Determine the (X, Y) coordinate at the center of the cell enclosing the given text.  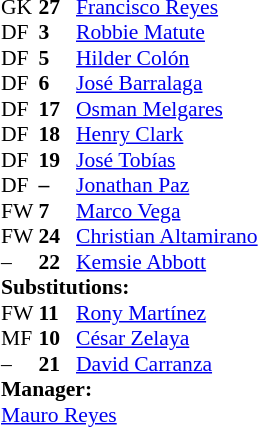
Rony Martínez (167, 313)
5 (57, 58)
19 (57, 160)
3 (57, 33)
Jonathan Paz (167, 185)
Kemsie Abbott (167, 262)
Osman Melgares (167, 109)
21 (57, 364)
José Tobías (167, 160)
Substitutions: (130, 287)
Marco Vega (167, 211)
7 (57, 211)
César Zelaya (167, 339)
11 (57, 313)
17 (57, 109)
18 (57, 135)
Henry Clark (167, 135)
Hilder Colón (167, 58)
MF (20, 339)
24 (57, 237)
6 (57, 83)
Manager: (130, 389)
David Carranza (167, 364)
Christian Altamirano (167, 237)
Robbie Matute (167, 33)
22 (57, 262)
10 (57, 339)
José Barralaga (167, 83)
